Search for the cell housing the specified text and yield its (X, Y) center coordinate. 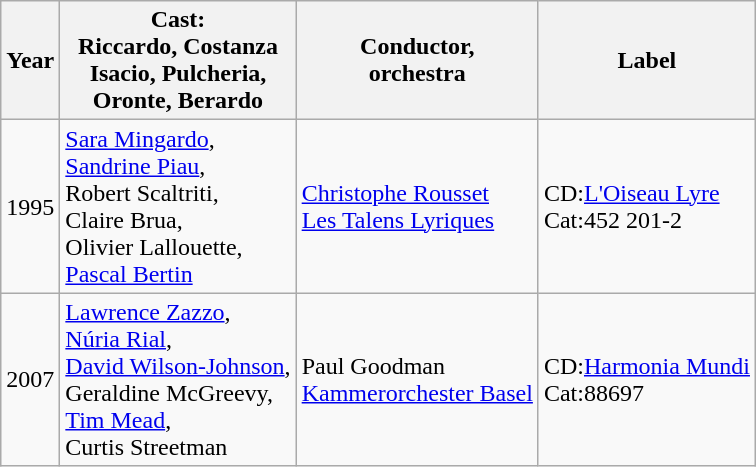
Cast:Riccardo, Costanza Isacio, Pulcheria,Oronte, Berardo (178, 60)
Lawrence Zazzo,Núria Rial, David Wilson-Johnson,Geraldine McGreevy,Tim Mead,Curtis Streetman (178, 380)
2007 (30, 380)
Conductor,orchestra (417, 60)
Label (646, 60)
1995 (30, 206)
CD:Harmonia MundiCat:88697 (646, 380)
Sara Mingardo,Sandrine Piau,Robert Scaltriti,Claire Brua,Olivier Lallouette,Pascal Bertin (178, 206)
Year (30, 60)
CD:L'Oiseau LyreCat:452 201-2 (646, 206)
Christophe RoussetLes Talens Lyriques (417, 206)
Paul GoodmanKammerorchester Basel (417, 380)
